Locate the cell with the specified text and output its (X, Y) center coordinate. 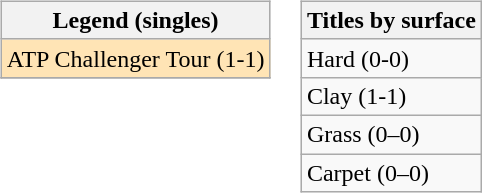
ATP Challenger Tour (1-1) (136, 58)
Hard (0-0) (391, 58)
Grass (0–0) (391, 134)
Clay (1-1) (391, 96)
Carpet (0–0) (391, 173)
Legend (singles) (136, 20)
Titles by surface (391, 20)
